Search for the cell housing the specified text and yield its (X, Y) center coordinate. 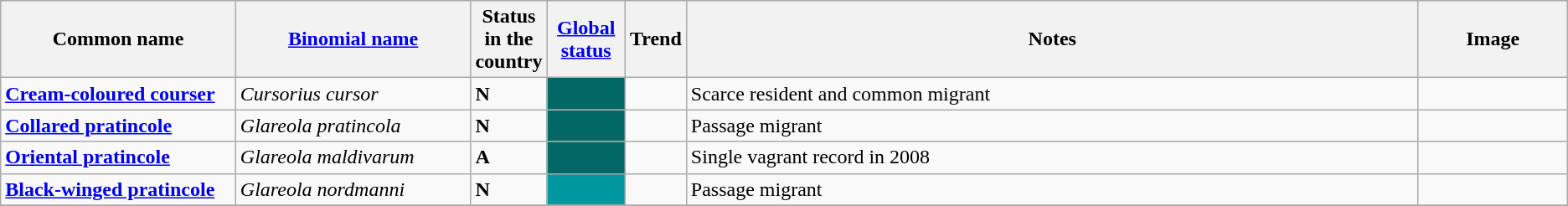
Black-winged pratincole (119, 189)
Status in the country (509, 39)
Cream-coloured courser (119, 94)
Glareola nordmanni (353, 189)
Global status (586, 39)
Binomial name (353, 39)
Trend (655, 39)
Common name (119, 39)
Cursorius cursor (353, 94)
Image (1493, 39)
Collared pratincole (119, 126)
Single vagrant record in 2008 (1052, 157)
A (509, 157)
Glareola maldivarum (353, 157)
Glareola pratincola (353, 126)
Scarce resident and common migrant (1052, 94)
Notes (1052, 39)
Oriental pratincole (119, 157)
